From the cell containing the given text, extract its center point as [x, y] coordinate. 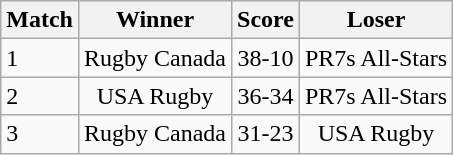
2 [40, 96]
1 [40, 58]
Loser [376, 20]
Winner [154, 20]
3 [40, 134]
Match [40, 20]
36-34 [266, 96]
Score [266, 20]
31-23 [266, 134]
38-10 [266, 58]
